Scan for the cell matching the given text and deliver its [X, Y] coordinate at center. 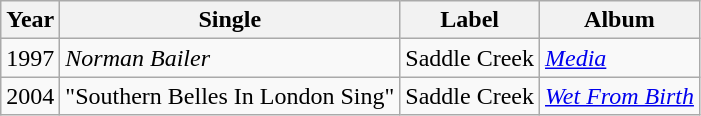
2004 [30, 96]
Year [30, 20]
Album [619, 20]
Label [470, 20]
Norman Bailer [230, 58]
1997 [30, 58]
Single [230, 20]
Wet From Birth [619, 96]
Media [619, 58]
"Southern Belles In London Sing" [230, 96]
